For the text-containing cell, return its midpoint in [X, Y] coordinate format. 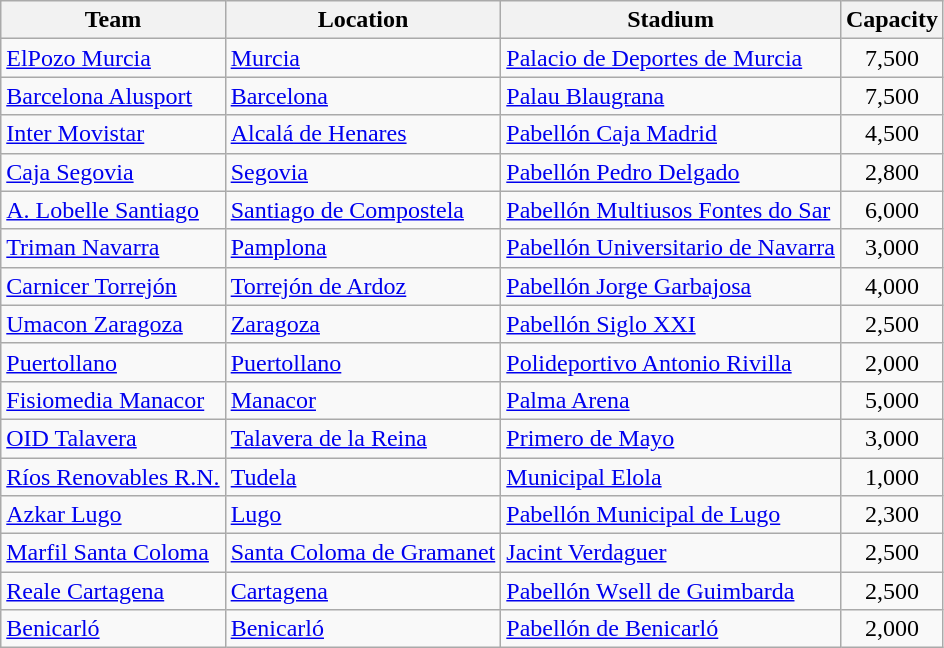
Azkar Lugo [113, 515]
Fisiomedia Manacor [113, 400]
Capacity [892, 20]
Team [113, 20]
Palau Blaugrana [671, 96]
Pabellón Jorge Garbajosa [671, 286]
Talavera de la Reina [363, 438]
Triman Navarra [113, 248]
Alcalá de Henares [363, 134]
Polideportivo Antonio Rivilla [671, 362]
Inter Movistar [113, 134]
Pabellón Wsell de Guimbarda [671, 591]
Pabellón de Benicarló [671, 629]
Caja Segovia [113, 172]
Municipal Elola [671, 477]
ElPozo Murcia [113, 58]
A. Lobelle Santiago [113, 210]
Murcia [363, 58]
Barcelona Alusport [113, 96]
1,000 [892, 477]
Reale Cartagena [113, 591]
OID Talavera [113, 438]
Lugo [363, 515]
5,000 [892, 400]
Location [363, 20]
4,500 [892, 134]
Umacon Zaragoza [113, 324]
Pabellón Multiusos Fontes do Sar [671, 210]
Carnicer Torrejón [113, 286]
Pabellón Caja Madrid [671, 134]
4,000 [892, 286]
Santa Coloma de Gramanet [363, 553]
Pabellón Universitario de Navarra [671, 248]
Barcelona [363, 96]
Pabellón Municipal de Lugo [671, 515]
Segovia [363, 172]
2,300 [892, 515]
Cartagena [363, 591]
Manacor [363, 400]
Palacio de Deportes de Murcia [671, 58]
Palma Arena [671, 400]
Marfil Santa Coloma [113, 553]
2,800 [892, 172]
Jacint Verdaguer [671, 553]
6,000 [892, 210]
Pabellón Pedro Delgado [671, 172]
Primero de Mayo [671, 438]
Tudela [363, 477]
Pabellón Siglo XXI [671, 324]
Pamplona [363, 248]
Zaragoza [363, 324]
Stadium [671, 20]
Torrejón de Ardoz [363, 286]
Ríos Renovables R.N. [113, 477]
Santiago de Compostela [363, 210]
